Return the [x, y] coordinate for the center point of the cell that contains the specified text.  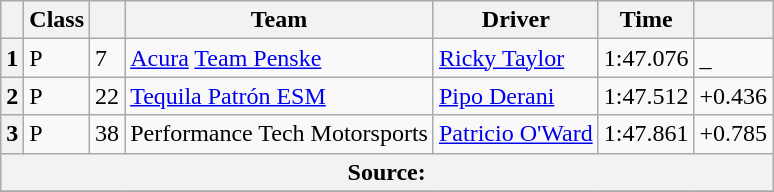
22 [108, 96]
Ricky Taylor [516, 58]
1:47.861 [646, 134]
Driver [516, 20]
38 [108, 134]
+0.785 [734, 134]
Time [646, 20]
3 [12, 134]
1 [12, 58]
1:47.512 [646, 96]
+0.436 [734, 96]
Performance Tech Motorsports [280, 134]
_ [734, 58]
7 [108, 58]
1:47.076 [646, 58]
Team [280, 20]
2 [12, 96]
Tequila Patrón ESM [280, 96]
Patricio O'Ward [516, 134]
Acura Team Penske [280, 58]
Pipo Derani [516, 96]
Source: [387, 172]
Class [57, 20]
